Identify which cell holds the provided text, then report its [X, Y] central coordinate. 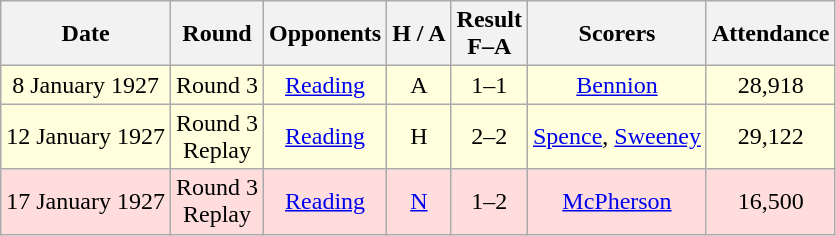
ResultF–A [489, 34]
Spence, Sweeney [616, 136]
Date [86, 34]
Bennion [616, 85]
H / A [419, 34]
29,122 [770, 136]
Attendance [770, 34]
16,500 [770, 202]
A [419, 85]
Round 3 [216, 85]
8 January 1927 [86, 85]
17 January 1927 [86, 202]
H [419, 136]
Round [216, 34]
Opponents [326, 34]
28,918 [770, 85]
N [419, 202]
McPherson [616, 202]
2–2 [489, 136]
12 January 1927 [86, 136]
1–2 [489, 202]
1–1 [489, 85]
Scorers [616, 34]
